Pinpoint the cell where the given text exists, returning its (X, Y) midpoint coordinate. 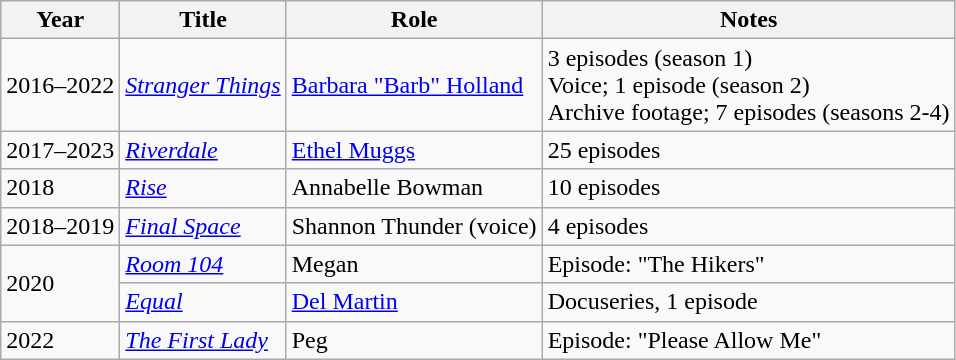
Rise (203, 188)
Title (203, 20)
Equal (203, 302)
3 episodes (season 1)Voice; 1 episode (season 2)Archive footage; 7 episodes (seasons 2-4) (748, 85)
4 episodes (748, 226)
Barbara "Barb" Holland (414, 85)
Peg (414, 340)
The First Lady (203, 340)
2022 (60, 340)
Episode: "Please Allow Me" (748, 340)
2016–2022 (60, 85)
Riverdale (203, 150)
2018–2019 (60, 226)
Ethel Muggs (414, 150)
Shannon Thunder (voice) (414, 226)
Megan (414, 264)
10 episodes (748, 188)
Del Martin (414, 302)
Room 104 (203, 264)
2020 (60, 283)
Annabelle Bowman (414, 188)
Stranger Things (203, 85)
Docuseries, 1 episode (748, 302)
Notes (748, 20)
25 episodes (748, 150)
Role (414, 20)
2018 (60, 188)
2017–2023 (60, 150)
Year (60, 20)
Episode: "The Hikers" (748, 264)
Final Space (203, 226)
